Return the (x, y) coordinate for the center point of the cell that contains the specified text.  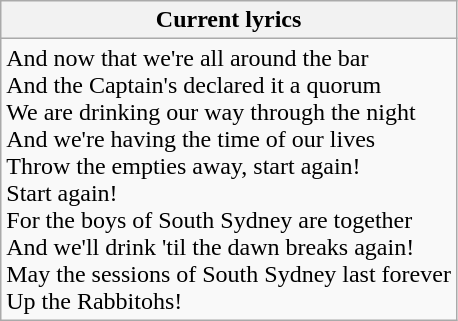
Current lyrics (229, 20)
